Find where the given text appears and provide that cell's center as [X, Y] coordinate. 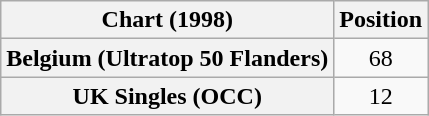
Position [381, 20]
12 [381, 96]
Chart (1998) [168, 20]
UK Singles (OCC) [168, 96]
68 [381, 58]
Belgium (Ultratop 50 Flanders) [168, 58]
